For the text-containing cell, return its midpoint in [x, y] coordinate format. 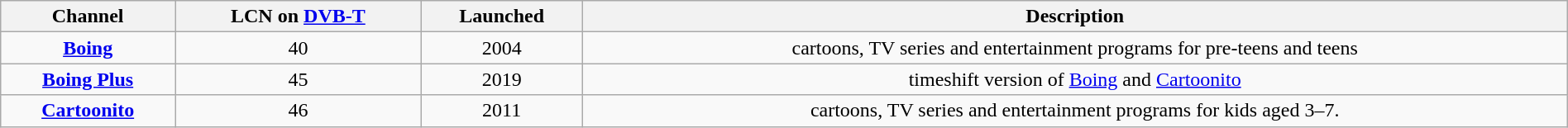
2011 [501, 111]
Cartoonito [88, 111]
cartoons, TV series and entertainment programs for kids aged 3–7. [1075, 111]
2004 [501, 48]
Boing [88, 48]
Launched [501, 17]
LCN on DVB-T [299, 17]
Boing Plus [88, 79]
Channel [88, 17]
40 [299, 48]
2019 [501, 79]
timeshift version of Boing and Cartoonito [1075, 79]
cartoons, TV series and entertainment programs for pre-teens and teens [1075, 48]
46 [299, 111]
Description [1075, 17]
45 [299, 79]
